Find where the given text appears and provide that cell's center as [X, Y] coordinate. 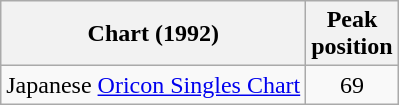
69 [352, 85]
Japanese Oricon Singles Chart [154, 85]
Peakposition [352, 34]
Chart (1992) [154, 34]
